For the text-containing cell, return its midpoint in [X, Y] coordinate format. 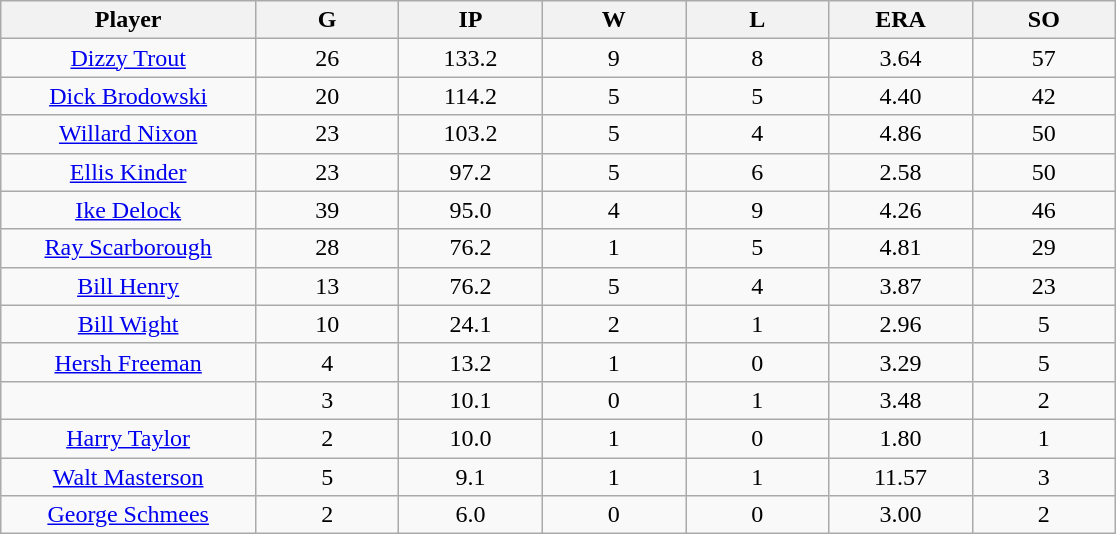
3.64 [900, 58]
2.58 [900, 172]
Ike Delock [128, 210]
10.0 [470, 438]
Harry Taylor [128, 438]
46 [1044, 210]
20 [328, 96]
97.2 [470, 172]
3.29 [900, 362]
4.26 [900, 210]
Bill Wight [128, 324]
Player [128, 20]
28 [328, 248]
4.86 [900, 134]
SO [1044, 20]
42 [1044, 96]
4.81 [900, 248]
Hersh Freeman [128, 362]
L [758, 20]
26 [328, 58]
8 [758, 58]
4.40 [900, 96]
G [328, 20]
Ray Scarborough [128, 248]
39 [328, 210]
1.80 [900, 438]
W [614, 20]
6 [758, 172]
3.00 [900, 515]
IP [470, 20]
6.0 [470, 515]
Ellis Kinder [128, 172]
29 [1044, 248]
George Schmees [128, 515]
Dizzy Trout [128, 58]
11.57 [900, 477]
10 [328, 324]
13 [328, 286]
Bill Henry [128, 286]
3.48 [900, 400]
10.1 [470, 400]
Willard Nixon [128, 134]
103.2 [470, 134]
57 [1044, 58]
2.96 [900, 324]
13.2 [470, 362]
133.2 [470, 58]
114.2 [470, 96]
3.87 [900, 286]
24.1 [470, 324]
9.1 [470, 477]
Walt Masterson [128, 477]
95.0 [470, 210]
ERA [900, 20]
Dick Brodowski [128, 96]
